For the text-containing cell, return its midpoint in (x, y) coordinate format. 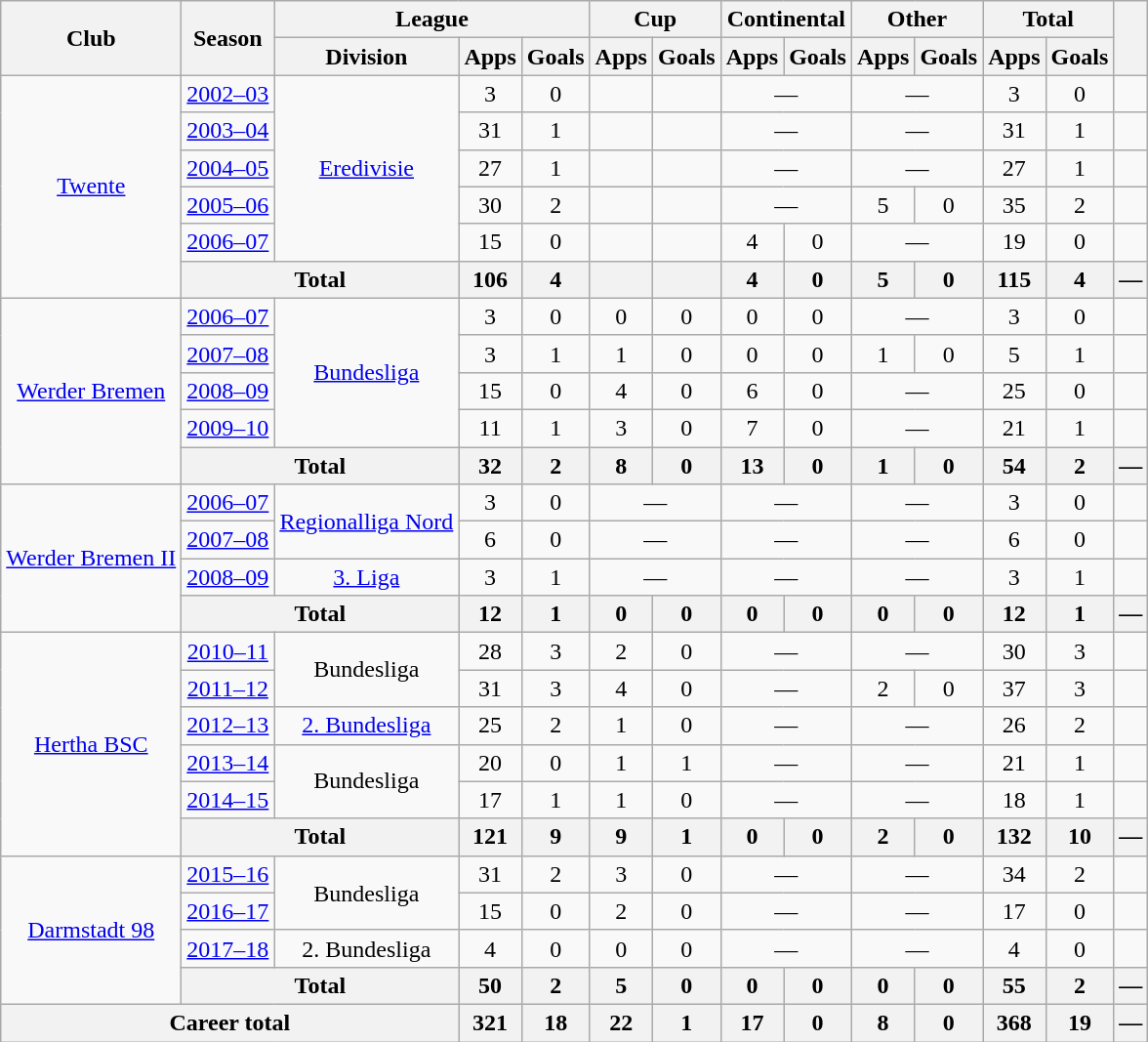
3. Liga (367, 577)
35 (1014, 205)
10 (1080, 837)
Club (92, 38)
2010–11 (228, 651)
2012–13 (228, 726)
Career total (230, 1022)
106 (490, 279)
Other (917, 20)
2009–10 (228, 428)
Darmstadt 98 (92, 930)
50 (490, 985)
321 (490, 1022)
Twente (92, 187)
368 (1014, 1022)
7 (752, 428)
2016–17 (228, 911)
2015–16 (228, 874)
55 (1014, 985)
32 (490, 466)
132 (1014, 837)
Cup (655, 20)
13 (752, 466)
League (431, 20)
Season (228, 38)
2004–05 (228, 168)
2013–14 (228, 763)
Eredivisie (367, 168)
2003–04 (228, 131)
20 (490, 763)
34 (1014, 874)
121 (490, 837)
2005–06 (228, 205)
Regionalliga Nord (367, 521)
Werder Bremen II (92, 559)
54 (1014, 466)
37 (1014, 688)
Division (367, 57)
Werder Bremen (92, 391)
2014–15 (228, 800)
Continental (786, 20)
11 (490, 428)
22 (621, 1022)
2002–03 (228, 94)
2011–12 (228, 688)
115 (1014, 279)
28 (490, 651)
Hertha BSC (92, 744)
26 (1014, 726)
2017–18 (228, 948)
